Search for the cell housing the specified text and yield its [x, y] center coordinate. 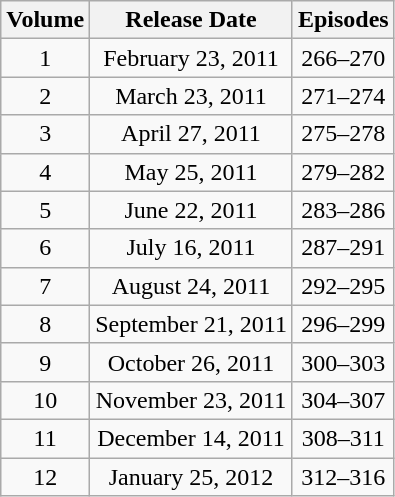
April 27, 2011 [192, 134]
3 [46, 134]
279–282 [343, 172]
December 14, 2011 [192, 438]
8 [46, 324]
304–307 [343, 400]
August 24, 2011 [192, 286]
Volume [46, 20]
Episodes [343, 20]
308–311 [343, 438]
6 [46, 248]
1 [46, 58]
275–278 [343, 134]
June 22, 2011 [192, 210]
7 [46, 286]
271–274 [343, 96]
300–303 [343, 362]
292–295 [343, 286]
February 23, 2011 [192, 58]
296–299 [343, 324]
266–270 [343, 58]
312–316 [343, 477]
11 [46, 438]
4 [46, 172]
September 21, 2011 [192, 324]
Release Date [192, 20]
May 25, 2011 [192, 172]
March 23, 2011 [192, 96]
287–291 [343, 248]
November 23, 2011 [192, 400]
283–286 [343, 210]
October 26, 2011 [192, 362]
2 [46, 96]
12 [46, 477]
9 [46, 362]
5 [46, 210]
10 [46, 400]
July 16, 2011 [192, 248]
January 25, 2012 [192, 477]
